For the text-containing cell, return its midpoint in (x, y) coordinate format. 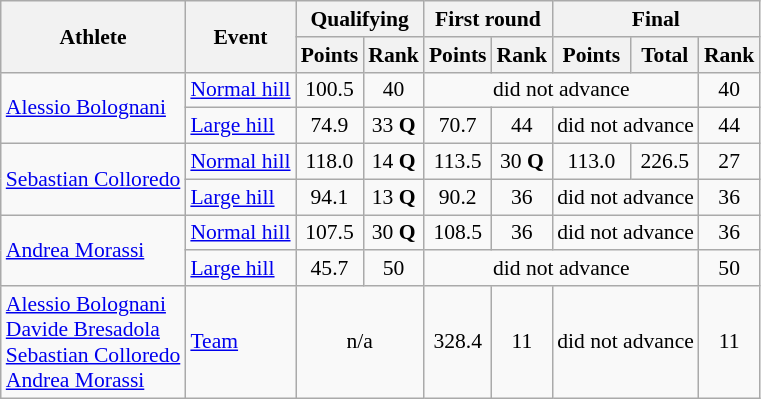
113.0 (592, 162)
Andrea Morassi (94, 250)
74.9 (330, 126)
70.7 (458, 126)
13 Q (394, 197)
Athlete (94, 36)
Qualifying (360, 19)
Alessio Bolognani (94, 108)
Total (665, 55)
Team (240, 342)
113.5 (458, 162)
Sebastian Colloredo (94, 180)
33 Q (394, 126)
226.5 (665, 162)
n/a (360, 342)
45.7 (330, 269)
Event (240, 36)
108.5 (458, 233)
90.2 (458, 197)
94.1 (330, 197)
First round (488, 19)
Alessio BolognaniDavide BresadolaSebastian ColloredoAndrea Morassi (94, 342)
27 (730, 162)
100.5 (330, 90)
118.0 (330, 162)
14 Q (394, 162)
107.5 (330, 233)
Final (656, 19)
328.4 (458, 342)
